Identify which cell holds the provided text, then report its (X, Y) central coordinate. 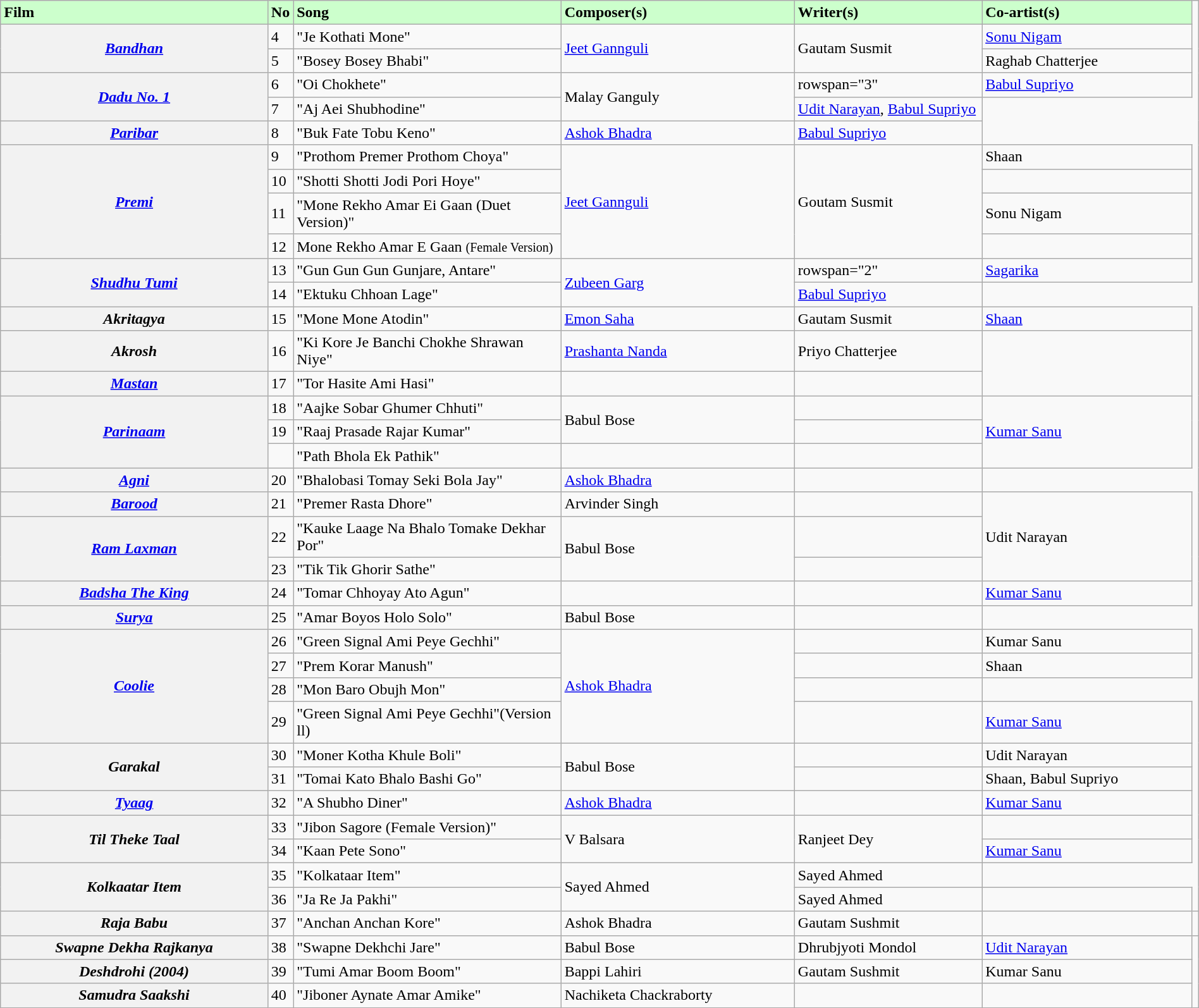
"Premer Rasta Dhore" (427, 504)
"Path Bhola Ek Pathik" (427, 456)
Zubeen Garg (678, 282)
Raghab Chatterjee (1087, 61)
17 (280, 384)
"Mon Baro Obujh Mon" (427, 689)
11 (280, 214)
"Kolkataar Item" (427, 875)
"Mone Mone Atodin" (427, 318)
Barood (134, 504)
"Ki Kore Je Banchi Chokhe Shrawan Niye" (427, 352)
28 (280, 689)
Shaan, Babul Supriyo (1087, 779)
"Aajke Sobar Ghumer Chhuti" (427, 408)
40 (280, 995)
29 (280, 722)
Composer(s) (678, 13)
36 (280, 899)
"Prem Korar Manush" (427, 665)
Raja Babu (134, 923)
Shudhu Tumi (134, 282)
26 (280, 641)
13 (280, 270)
"Tik Tik Ghorir Sathe" (427, 569)
rowspan="2" (888, 270)
32 (280, 803)
24 (280, 593)
Premi (134, 201)
"Aj Aei Shubhodine" (427, 109)
Song (427, 13)
Bappi Lahiri (678, 971)
Udit Narayan, Babul Supriyo (888, 109)
22 (280, 536)
"Ektuku Chhoan Lage" (427, 294)
Garakal (134, 766)
"Tomar Chhoyay Ato Agun" (427, 593)
Deshdrohi (2004) (134, 971)
27 (280, 665)
Kolkaatar Item (134, 887)
9 (280, 157)
16 (280, 352)
"Jiboner Aynate Amar Amike" (427, 995)
Emon Saha (678, 318)
"Green Signal Ami Peye Gechhi" (427, 641)
Film (134, 13)
Nachiketa Chackraborty (678, 995)
Prashanta Nanda (678, 352)
"Anchan Anchan Kore" (427, 923)
Swapne Dekha Rajkanya (134, 947)
Mastan (134, 384)
Paribar (134, 133)
Coolie (134, 685)
"Tor Hasite Ami Hasi" (427, 384)
33 (280, 827)
Writer(s) (888, 13)
Ram Laxman (134, 549)
31 (280, 779)
No (280, 13)
20 (280, 480)
Akrosh (134, 352)
Arvinder Singh (678, 504)
Sagarika (1087, 270)
Til Theke Taal (134, 839)
Dhrubjyoti Mondol (888, 947)
"Raaj Prasade Rajar Kumar" (427, 432)
15 (280, 318)
"Je Kothati Mone" (427, 37)
Akritagya (134, 318)
Goutam Susmit (888, 201)
25 (280, 617)
"Shotti Shotti Jodi Pori Hoye" (427, 181)
Tyaag (134, 803)
Samudra Saakshi (134, 995)
"A Shubho Diner" (427, 803)
34 (280, 851)
8 (280, 133)
Agni (134, 480)
"Buk Fate Tobu Keno" (427, 133)
"Prothom Premer Prothom Choya" (427, 157)
"Amar Boyos Holo Solo" (427, 617)
4 (280, 37)
"Moner Kotha Khule Boli" (427, 754)
7 (280, 109)
"Mone Rekho Amar Ei Gaan (Duet Version)" (427, 214)
Co-artist(s) (1087, 13)
"Jibon Sagore (Female Version)" (427, 827)
"Bhalobasi Tomay Seki Bola Jay" (427, 480)
Badsha The King (134, 593)
21 (280, 504)
Bandhan (134, 49)
"Oi Chokhete" (427, 85)
Mone Rekho Amar E Gaan (Female Version) (427, 246)
Malay Ganguly (678, 97)
Parinaam (134, 432)
"Kauke Laage Na Bhalo Tomake Dekhar Por" (427, 536)
38 (280, 947)
6 (280, 85)
Priyo Chatterjee (888, 352)
19 (280, 432)
Surya (134, 617)
"Tumi Amar Boom Boom" (427, 971)
Ranjeet Dey (888, 839)
23 (280, 569)
V Balsara (678, 839)
10 (280, 181)
"Kaan Pete Sono" (427, 851)
37 (280, 923)
35 (280, 875)
"Ja Re Ja Pakhi" (427, 899)
39 (280, 971)
18 (280, 408)
12 (280, 246)
30 (280, 754)
"Tomai Kato Bhalo Bashi Go" (427, 779)
rowspan="3" (888, 85)
"Gun Gun Gun Gunjare, Antare" (427, 270)
Dadu No. 1 (134, 97)
5 (280, 61)
"Green Signal Ami Peye Gechhi"(Version ll) (427, 722)
"Swapne Dekhchi Jare" (427, 947)
"Bosey Bosey Bhabi" (427, 61)
14 (280, 294)
